Capture the cell that displays the provided text and extract its [X, Y] central coordinate. 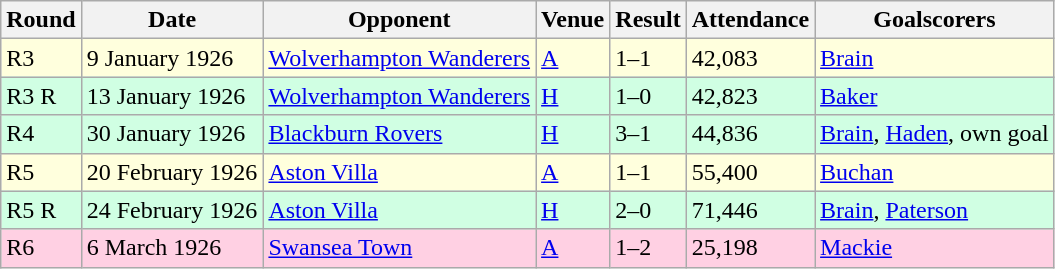
Opponent [400, 20]
Round [41, 20]
6 March 1926 [172, 248]
R5 R [41, 210]
Date [172, 20]
42,083 [750, 58]
R3 [41, 58]
R4 [41, 134]
1–2 [648, 248]
R3 R [41, 96]
3–1 [648, 134]
25,198 [750, 248]
1–0 [648, 96]
Attendance [750, 20]
Brain, Haden, own goal [935, 134]
Brain, Paterson [935, 210]
42,823 [750, 96]
Result [648, 20]
Goalscorers [935, 20]
R5 [41, 172]
44,836 [750, 134]
Blackburn Rovers [400, 134]
Swansea Town [400, 248]
2–0 [648, 210]
13 January 1926 [172, 96]
30 January 1926 [172, 134]
R6 [41, 248]
71,446 [750, 210]
20 February 1926 [172, 172]
Venue [573, 20]
Brain [935, 58]
Mackie [935, 248]
9 January 1926 [172, 58]
24 February 1926 [172, 210]
Buchan [935, 172]
Baker [935, 96]
55,400 [750, 172]
